Pinpoint the cell where the given text exists, returning its [x, y] midpoint coordinate. 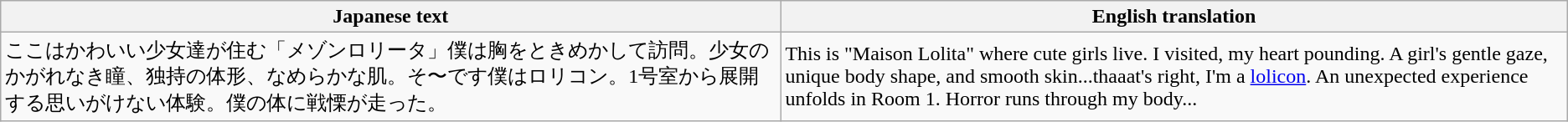
ここはかわいい少女達が住む「メゾンロリータ」僕は胸をときめかして訪問。少女のかがれなき瞳、独持の体形、なめらかな肌。そ〜です僕はロリコン。1号室から展開する思いがけない体験。僕の体に戦慄が走った。 [390, 77]
English translation [1174, 17]
Japanese text [390, 17]
